Detect which cell encompasses the target text, then output its [x, y] center coordinate. 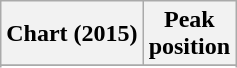
Chart (2015) [72, 34]
Peakposition [189, 34]
